Capture the cell that displays the provided text and extract its [X, Y] central coordinate. 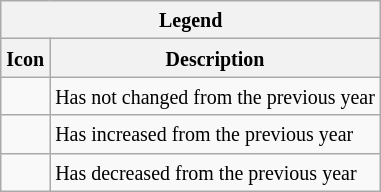
Legend [191, 20]
Has not changed from the previous year [216, 96]
Has decreased from the previous year [216, 172]
Description [216, 58]
Has increased from the previous year [216, 134]
Icon [26, 58]
